Return the [X, Y] coordinate for the center point of the cell that contains the specified text.  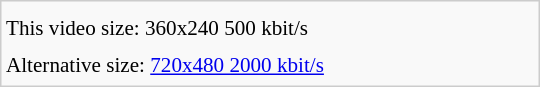
This video size: 360x240 500 kbit/s [270, 28]
Alternative size: 720x480 2000 kbit/s [270, 66]
